From the cell containing the given text, extract its center point as (X, Y) coordinate. 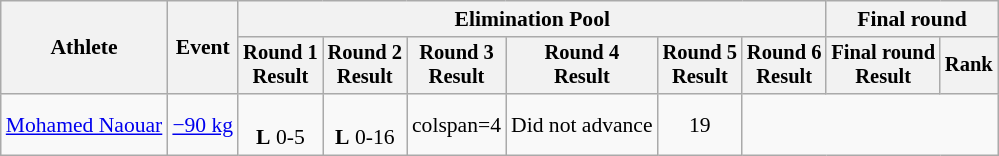
Round 4Result (582, 66)
Final round (912, 19)
−90 kg (202, 124)
Round 2Result (365, 66)
Elimination Pool (532, 19)
19 (700, 124)
Round 5Result (700, 66)
Athlete (84, 48)
Mohamed Naouar (84, 124)
Did not advance (582, 124)
L 0-5 (280, 124)
Round 3Result (456, 66)
Round 1Result (280, 66)
colspan=4 (456, 124)
Rank (969, 66)
Event (202, 48)
L 0-16 (365, 124)
Final roundResult (883, 66)
Round 6Result (784, 66)
